Identify which cell holds the provided text, then report its [x, y] central coordinate. 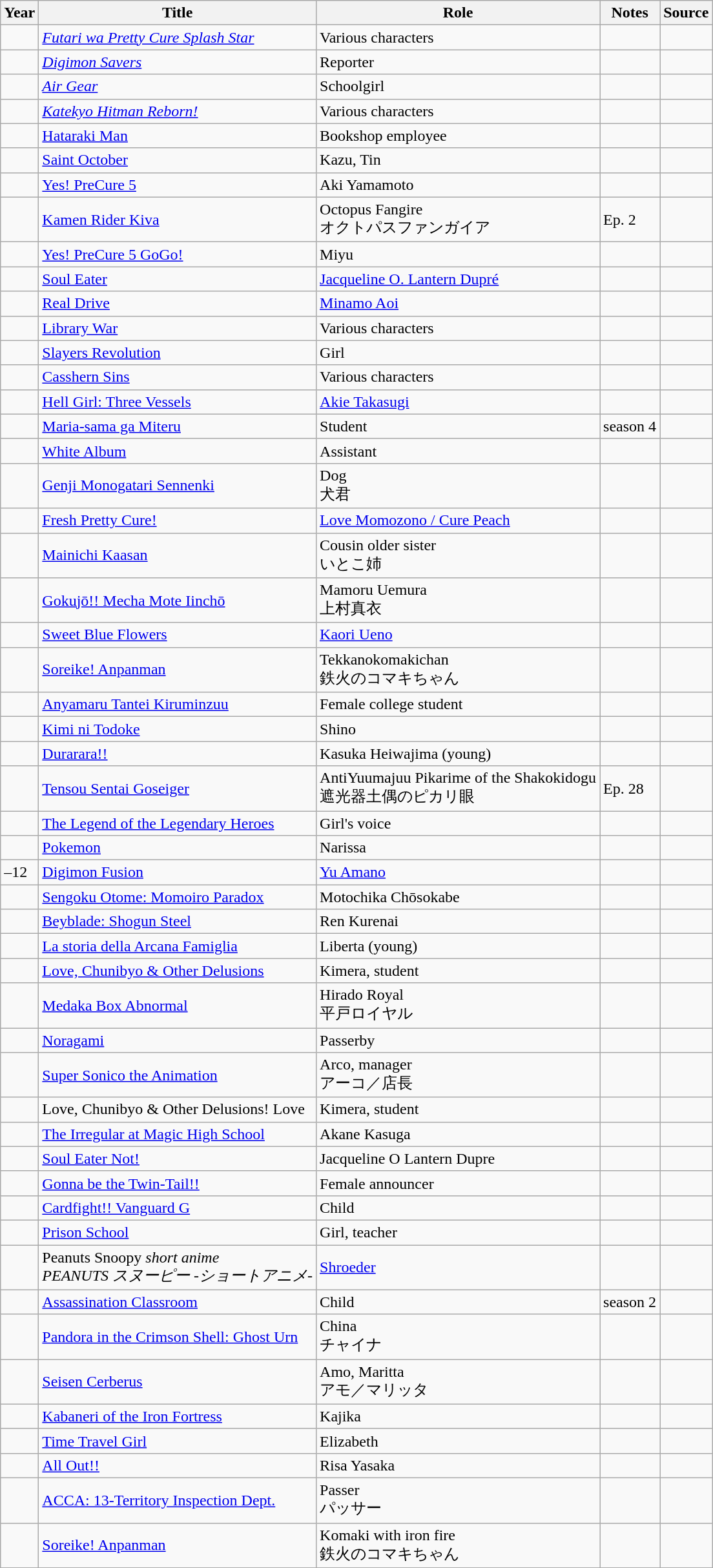
Yes! PreCure 5 [178, 185]
Narissa [459, 848]
Passerパッサー [459, 1500]
Amo, Marittaアモ／マリッタ [459, 1382]
AntiYuumajuu Pikarime of the Shakokidogu遮光器土偶のピカリ眼 [459, 789]
Kamen Rider Kiva [178, 220]
Female announcer [459, 1183]
season 4 [630, 426]
Peanuts Snoopy short animePEANUTS スヌーピー -ショートアニメ- [178, 1268]
Super Sonico the Animation [178, 1075]
Mainichi Kaasan [178, 555]
Hirado Royal平戸ロイヤル [459, 1006]
Risa Yasaka [459, 1465]
Tensou Sentai Goseiger [178, 789]
Kimi ni Todoke [178, 729]
Liberta (young) [459, 946]
Assassination Classroom [178, 1302]
Love, Chunibyo & Other Delusions! Love [178, 1109]
Aki Yamamoto [459, 185]
Year [19, 13]
Yes! PreCure 5 GoGo! [178, 254]
Slayers Revolution [178, 353]
Title [178, 13]
Love Momozono / Cure Peach [459, 521]
Pokemon [178, 848]
Prison School [178, 1232]
Komaki with iron fire鉄火のコマキちゃん [459, 1545]
Notes [630, 13]
Female college student [459, 705]
Anyamaru Tantei Kiruminzuu [178, 705]
–12 [19, 872]
Akie Takasugi [459, 402]
Saint October [178, 160]
Ep. 2 [630, 220]
Beyblade: Shogun Steel [178, 922]
Schoolgirl [459, 87]
Kaori Ueno [459, 635]
Genji Monogatari Sennenki [178, 486]
Gokujō!! Mecha Mote Iinchō [178, 601]
Ep. 28 [630, 789]
Katekyo Hitman Reborn! [178, 111]
The Legend of the Legendary Heroes [178, 823]
Digimon Savers [178, 62]
Maria-sama ga Miteru [178, 426]
Tekkanokomakichan鉄火のコマキちゃん [459, 670]
Chinaチャイナ [459, 1337]
Girl [459, 353]
Octopus Fangireオクトパスファンガイア [459, 220]
La storia della Arcana Famiglia [178, 946]
Arco, managerアーコ／店長 [459, 1075]
Fresh Pretty Cure! [178, 521]
Noragami [178, 1040]
Futari wa Pretty Cure Splash Star [178, 37]
Elizabeth [459, 1441]
Jacqueline O Lantern Dupre [459, 1159]
Role [459, 13]
Shino [459, 729]
Yu Amano [459, 872]
Ren Kurenai [459, 922]
White Album [178, 451]
Air Gear [178, 87]
Shroeder [459, 1268]
Minamo Aoi [459, 304]
Dog犬君 [459, 486]
Medaka Box Abnormal [178, 1006]
Girl, teacher [459, 1232]
Hell Girl: Three Vessels [178, 402]
Jacqueline O. Lantern Dupré [459, 279]
Passerby [459, 1040]
Cardfight!! Vanguard G [178, 1208]
All Out!! [178, 1465]
Seisen Cerberus [178, 1382]
season 2 [630, 1302]
Reporter [459, 62]
Kabaneri of the Iron Fortress [178, 1416]
Casshern Sins [178, 377]
Girl's voice [459, 823]
Soul Eater Not! [178, 1159]
Motochika Chōsokabe [459, 897]
Durarara!! [178, 754]
Mamoru Uemura上村真衣 [459, 601]
Time Travel Girl [178, 1441]
Pandora in the Crimson Shell: Ghost Urn [178, 1337]
ACCA: 13-Territory Inspection Dept. [178, 1500]
The Irregular at Magic High School [178, 1134]
Soul Eater [178, 279]
Kasuka Heiwajima (young) [459, 754]
Source [686, 13]
Bookshop employee [459, 136]
Real Drive [178, 304]
Love, Chunibyo & Other Delusions [178, 971]
Miyu [459, 254]
Hataraki Man [178, 136]
Sweet Blue Flowers [178, 635]
Cousin older sisterいとこ姉 [459, 555]
Sengoku Otome: Momoiro Paradox [178, 897]
Kajika [459, 1416]
Assistant [459, 451]
Akane Kasuga [459, 1134]
Library War [178, 328]
Gonna be the Twin-Tail!! [178, 1183]
Kazu, Tin [459, 160]
Digimon Fusion [178, 872]
Student [459, 426]
